For the text-containing cell, return its midpoint in [x, y] coordinate format. 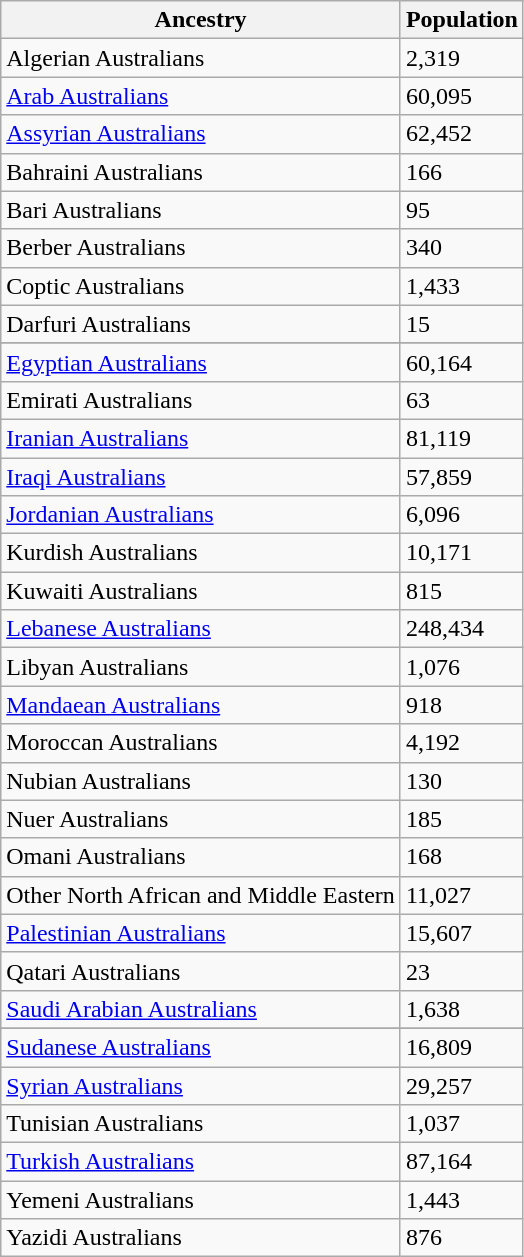
1,433 [462, 286]
2,319 [462, 58]
81,119 [462, 438]
Libyan Australians [201, 667]
Egyptian Australians [201, 362]
166 [462, 172]
16,809 [462, 1047]
Berber Australians [201, 248]
248,434 [462, 629]
Tunisian Australians [201, 1124]
15,607 [462, 933]
Iranian Australians [201, 438]
Bahraini Australians [201, 172]
87,164 [462, 1162]
815 [462, 591]
11,027 [462, 895]
10,171 [462, 553]
876 [462, 1238]
Omani Australians [201, 857]
Darfuri Australians [201, 324]
Other North African and Middle Eastern [201, 895]
Saudi Arabian Australians [201, 1009]
Sudanese Australians [201, 1047]
15 [462, 324]
4,192 [462, 743]
60,164 [462, 362]
Ancestry [201, 20]
1,638 [462, 1009]
1,443 [462, 1200]
Jordanian Australians [201, 515]
Kuwaiti Australians [201, 591]
62,452 [462, 134]
57,859 [462, 477]
Turkish Australians [201, 1162]
Mandaean Australians [201, 705]
Iraqi Australians [201, 477]
1,076 [462, 667]
185 [462, 819]
Lebanese Australians [201, 629]
60,095 [462, 96]
95 [462, 210]
130 [462, 781]
Bari Australians [201, 210]
Population [462, 20]
29,257 [462, 1085]
6,096 [462, 515]
Yemeni Australians [201, 1200]
Nubian Australians [201, 781]
168 [462, 857]
Qatari Australians [201, 971]
Assyrian Australians [201, 134]
Coptic Australians [201, 286]
Yazidi Australians [201, 1238]
Emirati Australians [201, 400]
Arab Australians [201, 96]
Moroccan Australians [201, 743]
340 [462, 248]
1,037 [462, 1124]
63 [462, 400]
Nuer Australians [201, 819]
23 [462, 971]
918 [462, 705]
Kurdish Australians [201, 553]
Algerian Australians [201, 58]
Syrian Australians [201, 1085]
Palestinian Australians [201, 933]
